Determine the (x, y) coordinate at the center of the cell enclosing the given text.  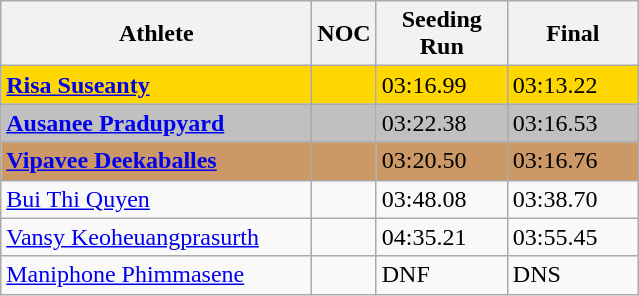
03:38.70 (572, 199)
Vipavee Deekaballes (156, 161)
03:16.99 (442, 85)
03:16.76 (572, 161)
NOC (344, 34)
03:13.22 (572, 85)
Final (572, 34)
Bui Thi Quyen (156, 199)
Seeding Run (442, 34)
03:20.50 (442, 161)
Vansy Keoheuangprasurth (156, 237)
03:16.53 (572, 123)
03:55.45 (572, 237)
DNF (442, 275)
DNS (572, 275)
04:35.21 (442, 237)
Athlete (156, 34)
03:22.38 (442, 123)
Maniphone Phimmasene (156, 275)
03:48.08 (442, 199)
Risa Suseanty (156, 85)
Ausanee Pradupyard (156, 123)
